From the cell containing the given text, extract its center point as (x, y) coordinate. 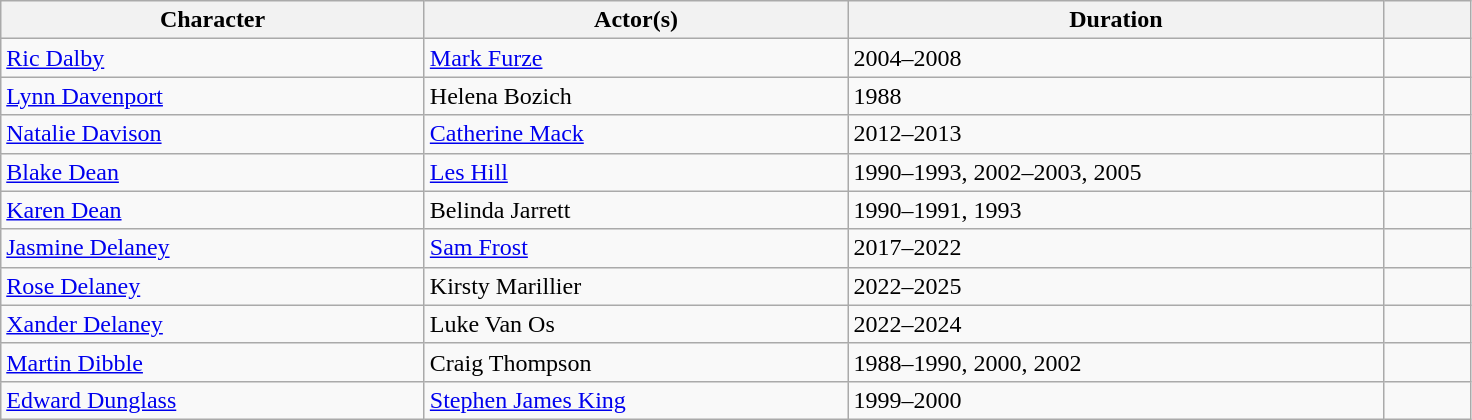
Craig Thompson (636, 362)
Duration (1116, 20)
1988–1990, 2000, 2002 (1116, 362)
Ric Dalby (213, 58)
Rose Delaney (213, 286)
Mark Furze (636, 58)
1990–1993, 2002–2003, 2005 (1116, 172)
Catherine Mack (636, 134)
2022–2025 (1116, 286)
Lynn Davenport (213, 96)
2022–2024 (1116, 324)
Edward Dunglass (213, 400)
Xander Delaney (213, 324)
Les Hill (636, 172)
Kirsty Marillier (636, 286)
1990–1991, 1993 (1116, 210)
2012–2013 (1116, 134)
1999–2000 (1116, 400)
Character (213, 20)
Karen Dean (213, 210)
Actor(s) (636, 20)
Luke Van Os (636, 324)
Helena Bozich (636, 96)
Belinda Jarrett (636, 210)
Stephen James King (636, 400)
Jasmine Delaney (213, 248)
Natalie Davison (213, 134)
2004–2008 (1116, 58)
1988 (1116, 96)
Blake Dean (213, 172)
Martin Dibble (213, 362)
2017–2022 (1116, 248)
Sam Frost (636, 248)
